Scan for the cell matching the given text and deliver its (X, Y) coordinate at center. 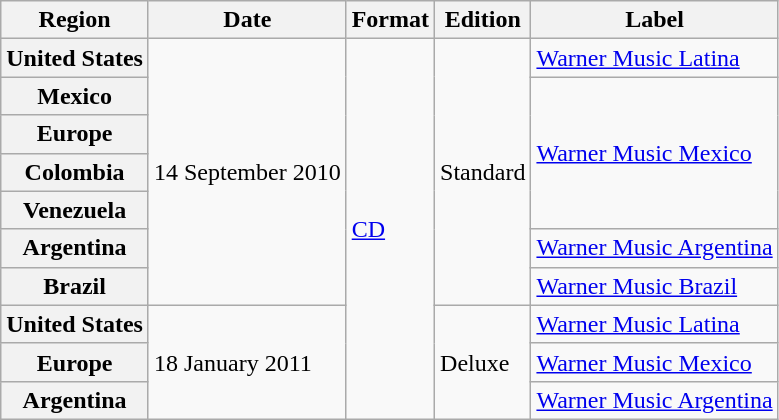
Edition (483, 20)
Format (390, 20)
CD (390, 230)
Warner Music Brazil (654, 286)
Region (75, 20)
18 January 2011 (247, 362)
Venezuela (75, 210)
Standard (483, 172)
Mexico (75, 96)
14 September 2010 (247, 172)
Date (247, 20)
Label (654, 20)
Deluxe (483, 362)
Brazil (75, 286)
Colombia (75, 172)
